Search for the cell housing the specified text and yield its (X, Y) center coordinate. 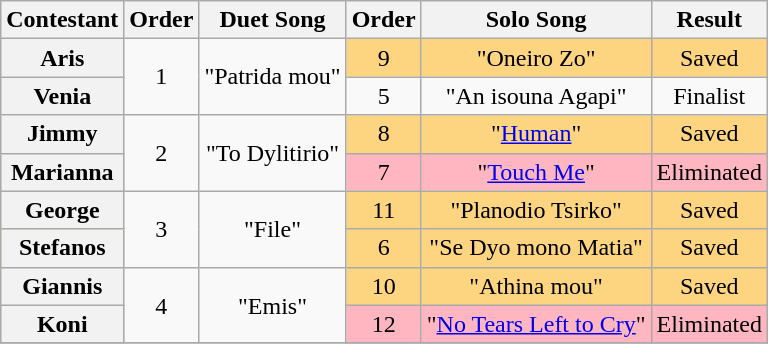
Result (709, 20)
Koni (62, 324)
1 (162, 77)
"Se Dyo mono Matia" (536, 248)
11 (384, 210)
Stefanos (62, 248)
"No Tears Left to Cry" (536, 324)
8 (384, 134)
"Patrida mou" (272, 77)
"Emis" (272, 305)
Finalist (709, 96)
"Athina mou" (536, 286)
"File" (272, 229)
"An isouna Agapi" (536, 96)
"Touch Me" (536, 172)
Aris (62, 58)
Duet Song (272, 20)
"Oneiro Zo" (536, 58)
12 (384, 324)
7 (384, 172)
6 (384, 248)
Contestant (62, 20)
4 (162, 305)
2 (162, 153)
10 (384, 286)
"Human" (536, 134)
9 (384, 58)
Marianna (62, 172)
Giannis (62, 286)
George (62, 210)
"Planodio Tsirko" (536, 210)
Solo Song (536, 20)
Jimmy (62, 134)
3 (162, 229)
Venia (62, 96)
5 (384, 96)
"To Dylitirio" (272, 153)
